Identify which cell holds the provided text, then report its (X, Y) central coordinate. 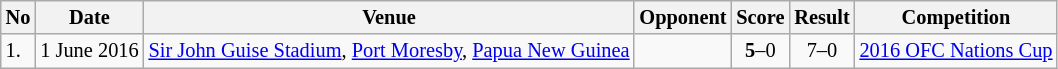
5–0 (760, 51)
No (18, 17)
1. (18, 51)
Competition (956, 17)
Opponent (682, 17)
2016 OFC Nations Cup (956, 51)
7–0 (822, 51)
Sir John Guise Stadium, Port Moresby, Papua New Guinea (390, 51)
1 June 2016 (89, 51)
Score (760, 17)
Result (822, 17)
Date (89, 17)
Venue (390, 17)
